Output the [x, y] coordinate of the center of the cell containing the given text.  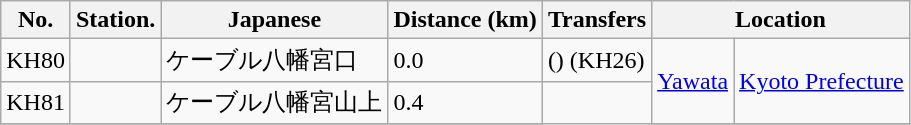
No. [36, 20]
0.4 [465, 102]
Kyoto Prefecture [822, 82]
() (KH26) [596, 60]
KH81 [36, 102]
0.0 [465, 60]
Distance (km) [465, 20]
Station. [115, 20]
Japanese [274, 20]
Location [781, 20]
ケーブル八幡宮口 [274, 60]
Transfers [596, 20]
KH80 [36, 60]
Yawata [693, 82]
ケーブル八幡宮山上 [274, 102]
